Output the (X, Y) coordinate of the center of the cell containing the given text.  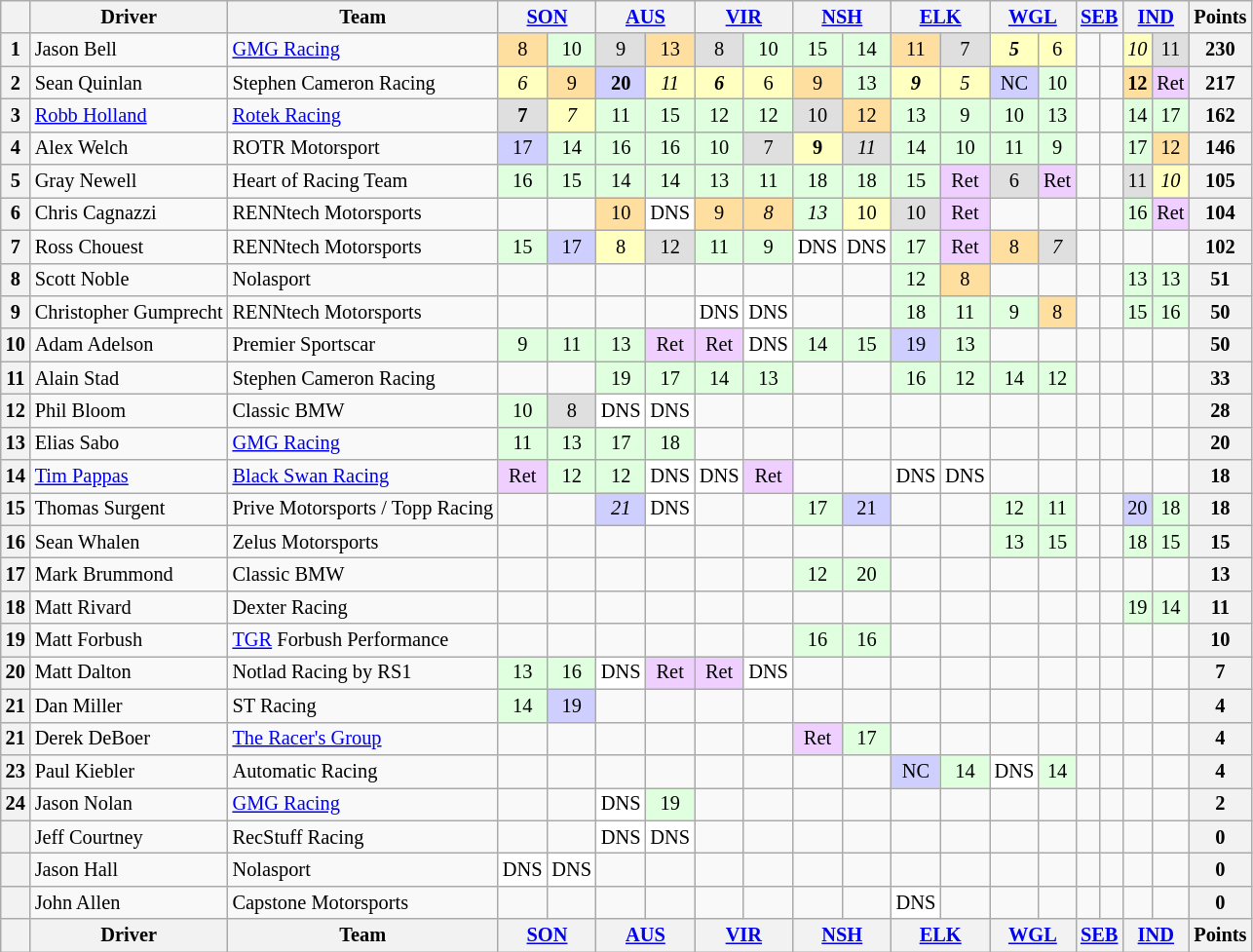
Robb Holland (129, 115)
Zelus Motorsports (362, 542)
24 (16, 804)
Sean Whalen (129, 542)
Chris Cagnazzi (129, 213)
Gray Newell (129, 181)
102 (1220, 247)
TGR Forbush Performance (362, 640)
Jason Bell (129, 50)
Ross Chouest (129, 247)
Automatic Racing (362, 771)
Alain Stad (129, 378)
Derek DeBoer (129, 739)
3 (16, 115)
Premier Sportscar (362, 345)
Elias Sabo (129, 443)
Black Swan Racing (362, 476)
Jason Nolan (129, 804)
Capstone Motorsports (362, 902)
Mark Brummond (129, 574)
Phil Bloom (129, 410)
Adam Adelson (129, 345)
230 (1220, 50)
Jason Hall (129, 869)
105 (1220, 181)
ROTR Motorsport (362, 148)
Rotek Racing (362, 115)
33 (1220, 378)
The Racer's Group (362, 739)
John Allen (129, 902)
Paul Kiebler (129, 771)
Matt Forbush (129, 640)
51 (1220, 280)
Heart of Racing Team (362, 181)
146 (1220, 148)
23 (16, 771)
Notlad Racing by RS1 (362, 672)
Tim Pappas (129, 476)
Prive Motorsports / Topp Racing (362, 509)
RecStuff Racing (362, 837)
217 (1220, 83)
1 (16, 50)
Alex Welch (129, 148)
Scott Noble (129, 280)
Sean Quinlan (129, 83)
Dexter Racing (362, 607)
Dan Miller (129, 705)
Thomas Surgent (129, 509)
104 (1220, 213)
ST Racing (362, 705)
162 (1220, 115)
28 (1220, 410)
Christopher Gumprecht (129, 312)
Matt Rivard (129, 607)
Matt Dalton (129, 672)
Jeff Courtney (129, 837)
